Search for the cell housing the specified text and yield its (x, y) center coordinate. 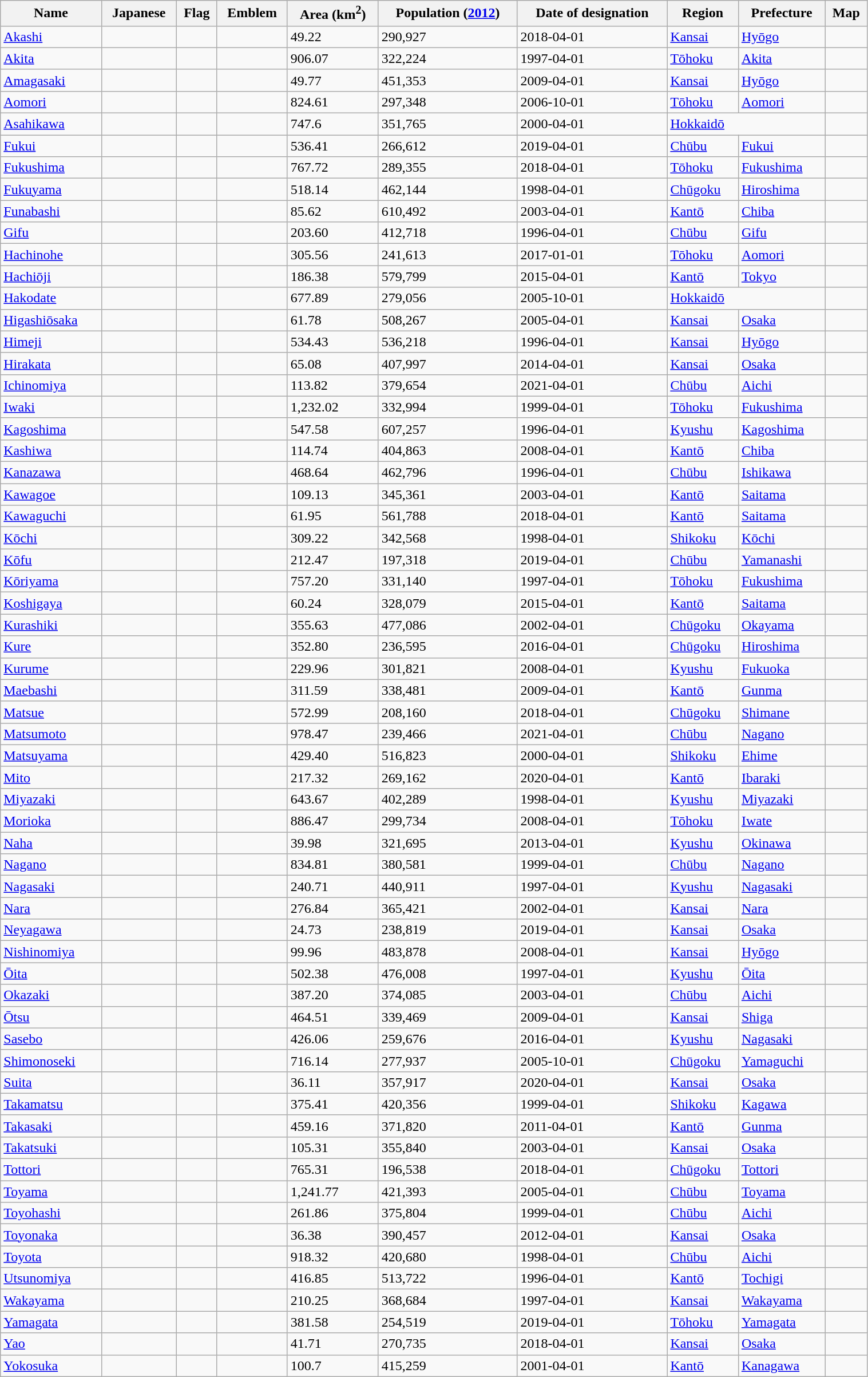
113.82 (333, 385)
375,804 (447, 1213)
Maebashi (51, 690)
Kanagawa (782, 1366)
375.41 (333, 1104)
305.56 (333, 255)
355,840 (447, 1147)
342,568 (447, 538)
Yamaguchi (782, 1061)
451,353 (447, 80)
299,734 (447, 821)
Shimonoseki (51, 1061)
210.25 (333, 1300)
404,863 (447, 450)
Yao (51, 1344)
Kurashiki (51, 625)
322,224 (447, 58)
99.96 (333, 952)
197,318 (447, 560)
421,393 (447, 1192)
Kōriyama (51, 581)
351,765 (447, 124)
60.24 (333, 603)
2006-10-01 (592, 102)
36.11 (333, 1082)
Toyohashi (51, 1213)
476,008 (447, 974)
716.14 (333, 1061)
65.08 (333, 363)
345,361 (447, 494)
477,086 (447, 625)
Matsuyama (51, 755)
834.81 (333, 865)
2013-04-01 (592, 843)
238,819 (447, 930)
368,684 (447, 1300)
331,140 (447, 581)
2014-04-01 (592, 363)
440,911 (447, 887)
321,695 (447, 843)
371,820 (447, 1126)
Iwate (782, 821)
259,676 (447, 1039)
Shiga (782, 1017)
Date of designation (592, 14)
289,355 (447, 168)
Asahikawa (51, 124)
Tochigi (782, 1279)
429.40 (333, 755)
407,997 (447, 363)
241,613 (447, 255)
Ishikawa (782, 473)
Fukuyama (51, 189)
297,348 (447, 102)
332,994 (447, 407)
236,595 (447, 647)
239,466 (447, 734)
Hirakata (51, 363)
Matsue (51, 712)
2012-04-01 (592, 1235)
747.6 (333, 124)
Takasaki (51, 1126)
Flag (197, 14)
516,823 (447, 755)
290,927 (447, 37)
390,457 (447, 1235)
Kagawa (782, 1104)
208,160 (447, 712)
217.32 (333, 777)
518.14 (333, 189)
643.67 (333, 799)
513,722 (447, 1279)
462,796 (447, 473)
254,519 (447, 1322)
416.85 (333, 1279)
381.58 (333, 1322)
459.16 (333, 1126)
536,218 (447, 342)
Matsumoto (51, 734)
Emblem (252, 14)
Yokosuka (51, 1366)
36.38 (333, 1235)
Okinawa (782, 843)
426.06 (333, 1039)
Ichinomiya (51, 385)
49.77 (333, 80)
Naha (51, 843)
Area (km2) (333, 14)
Yamanashi (782, 560)
374,085 (447, 995)
Mito (51, 777)
240.71 (333, 887)
Kōfu (51, 560)
Kure (51, 647)
978.47 (333, 734)
311.59 (333, 690)
Shimane (782, 712)
Neyagawa (51, 930)
357,917 (447, 1082)
765.31 (333, 1170)
Suita (51, 1082)
276.84 (333, 908)
Kawaguchi (51, 516)
Amagasaki (51, 80)
338,481 (447, 690)
2001-04-01 (592, 1366)
906.07 (333, 58)
Akashi (51, 37)
412,718 (447, 233)
Takamatsu (51, 1104)
355.63 (333, 625)
61.78 (333, 320)
420,680 (447, 1257)
269,162 (447, 777)
415,259 (447, 1366)
Hachinohe (51, 255)
270,735 (447, 1344)
918.32 (333, 1257)
464.51 (333, 1017)
Takatsuki (51, 1147)
277,937 (447, 1061)
Japanese (138, 14)
Okayama (782, 625)
Tokyo (782, 276)
196,538 (447, 1170)
387.20 (333, 995)
Toyota (51, 1257)
757.20 (333, 581)
24.73 (333, 930)
Kurume (51, 668)
Funabashi (51, 211)
186.38 (333, 276)
Kashiwa (51, 450)
402,289 (447, 799)
Ibaraki (782, 777)
Ōtsu (51, 1017)
Hachiōji (51, 276)
Sasebo (51, 1039)
352.80 (333, 647)
261.86 (333, 1213)
767.72 (333, 168)
2017-01-01 (592, 255)
Kanazawa (51, 473)
1,241.77 (333, 1192)
Population (2012) (447, 14)
339,469 (447, 1017)
579,799 (447, 276)
Name (51, 14)
Koshigaya (51, 603)
328,079 (447, 603)
Fukuoka (782, 668)
39.98 (333, 843)
572.99 (333, 712)
301,821 (447, 668)
824.61 (333, 102)
677.89 (333, 298)
Hakodate (51, 298)
Ehime (782, 755)
41.71 (333, 1344)
212.47 (333, 560)
1,232.02 (333, 407)
49.22 (333, 37)
105.31 (333, 1147)
61.95 (333, 516)
266,612 (447, 146)
2011-04-01 (592, 1126)
279,056 (447, 298)
Himeji (51, 342)
203.60 (333, 233)
508,267 (447, 320)
Iwaki (51, 407)
610,492 (447, 211)
85.62 (333, 211)
365,421 (447, 908)
468.64 (333, 473)
379,654 (447, 385)
Kawagoe (51, 494)
Okazaki (51, 995)
Map (846, 14)
100.7 (333, 1366)
886.47 (333, 821)
Region (703, 14)
547.58 (333, 429)
536.41 (333, 146)
Morioka (51, 821)
Higashiōsaka (51, 320)
420,356 (447, 1104)
109.13 (333, 494)
229.96 (333, 668)
502.38 (333, 974)
Utsunomiya (51, 1279)
483,878 (447, 952)
462,144 (447, 189)
Nishinomiya (51, 952)
534.43 (333, 342)
561,788 (447, 516)
Toyonaka (51, 1235)
380,581 (447, 865)
Prefecture (782, 14)
309.22 (333, 538)
607,257 (447, 429)
114.74 (333, 450)
